Determine the (X, Y) coordinate at the center of the cell enclosing the given text.  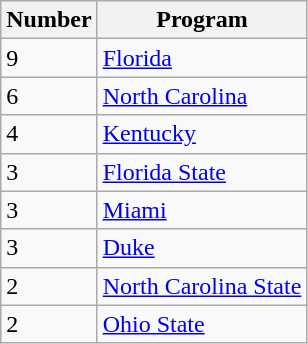
Florida (202, 58)
Miami (202, 210)
North Carolina State (202, 286)
Duke (202, 248)
North Carolina (202, 96)
Number (49, 20)
6 (49, 96)
9 (49, 58)
4 (49, 134)
Florida State (202, 172)
Program (202, 20)
Kentucky (202, 134)
Ohio State (202, 324)
